From the cell containing the given text, extract its center point as (X, Y) coordinate. 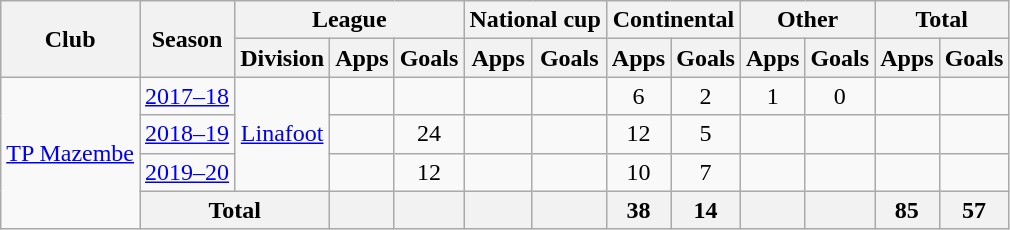
Linafoot (282, 134)
57 (974, 210)
2019–20 (188, 172)
85 (907, 210)
7 (706, 172)
0 (840, 96)
Division (282, 58)
Club (70, 39)
National cup (535, 20)
6 (638, 96)
2018–19 (188, 134)
10 (638, 172)
TP Mazembe (70, 153)
24 (429, 134)
Season (188, 39)
5 (706, 134)
2 (706, 96)
14 (706, 210)
Other (807, 20)
League (350, 20)
38 (638, 210)
1 (772, 96)
2017–18 (188, 96)
Continental (673, 20)
